For the text-containing cell, return its midpoint in (x, y) coordinate format. 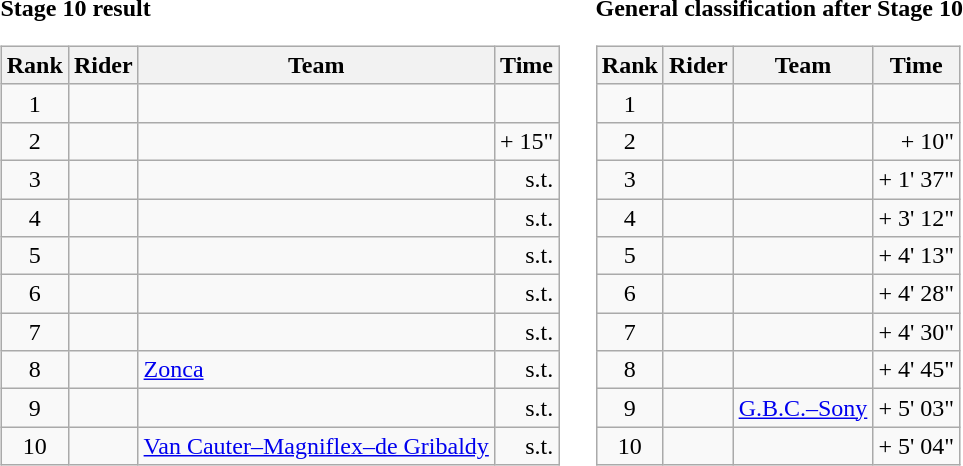
Zonca (316, 370)
+ 4' 30" (916, 332)
+ 4' 28" (916, 294)
+ 3' 12" (916, 217)
Van Cauter–Magniflex–de Gribaldy (316, 446)
G.B.C.–Sony (803, 408)
+ 5' 03" (916, 408)
+ 4' 45" (916, 370)
+ 10" (916, 141)
+ 5' 04" (916, 446)
+ 4' 13" (916, 256)
+ 15" (526, 141)
+ 1' 37" (916, 179)
